For the text-containing cell, return its midpoint in (x, y) coordinate format. 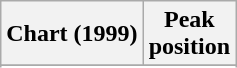
Peakposition (189, 34)
Chart (1999) (72, 34)
